Scan for the cell matching the given text and deliver its [X, Y] coordinate at center. 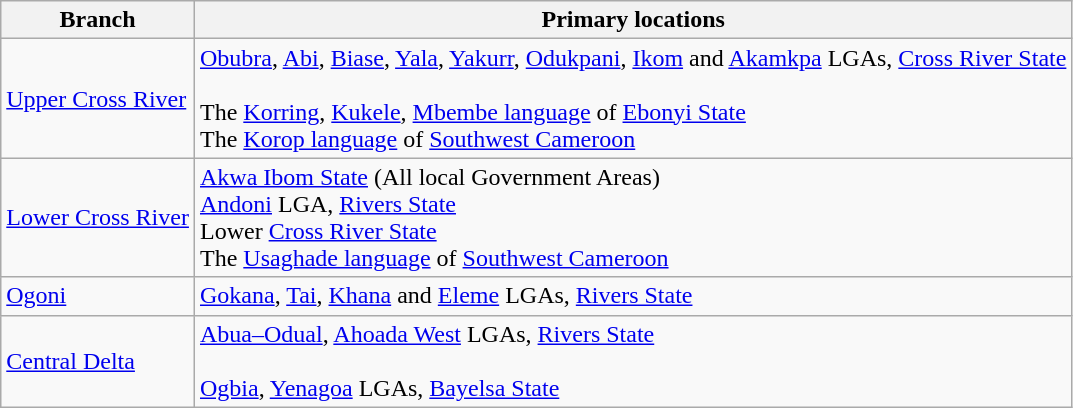
Abua–Odual, Ahoada West LGAs, Rivers StateOgbia, Yenagoa LGAs, Bayelsa State [632, 361]
Akwa Ibom State (All local Government Areas)Andoni LGA, Rivers State Lower Cross River State The Usaghade language of Southwest Cameroon [632, 218]
Branch [98, 20]
Upper Cross River [98, 98]
Gokana, Tai, Khana and Eleme LGAs, Rivers State [632, 296]
Central Delta [98, 361]
Ogoni [98, 296]
Primary locations [632, 20]
Lower Cross River [98, 218]
